Detect which cell encompasses the target text, then output its (X, Y) center coordinate. 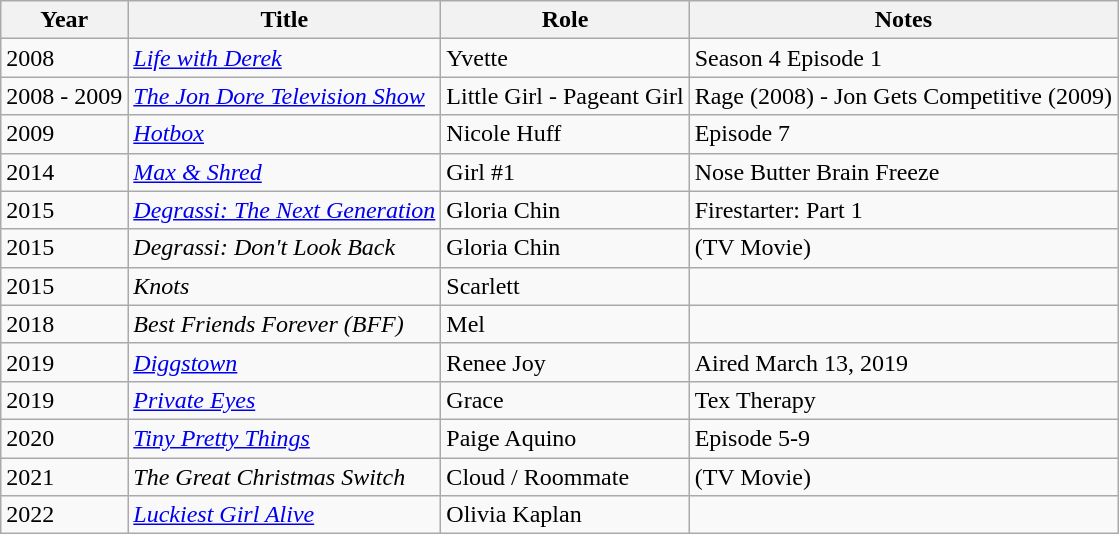
Year (64, 20)
Firestarter: Part 1 (903, 210)
2008 (64, 58)
Season 4 Episode 1 (903, 58)
Luckiest Girl Alive (284, 515)
2009 (64, 134)
The Jon Dore Television Show (284, 96)
Private Eyes (284, 400)
2014 (64, 172)
The Great Christmas Switch (284, 477)
Grace (565, 400)
Role (565, 20)
Max & Shred (284, 172)
2021 (64, 477)
Degrassi: Don't Look Back (284, 248)
2008 - 2009 (64, 96)
Girl #1 (565, 172)
Aired March 13, 2019 (903, 362)
Rage (2008) - Jon Gets Competitive (2009) (903, 96)
Yvette (565, 58)
2018 (64, 324)
Episode 7 (903, 134)
2020 (64, 438)
Tex Therapy (903, 400)
Hotbox (284, 134)
Degrassi: The Next Generation (284, 210)
Notes (903, 20)
Cloud / Roommate (565, 477)
Olivia Kaplan (565, 515)
Life with Derek (284, 58)
Episode 5-9 (903, 438)
Diggstown (284, 362)
Nicole Huff (565, 134)
Title (284, 20)
Paige Aquino (565, 438)
Tiny Pretty Things (284, 438)
Scarlett (565, 286)
Little Girl - Pageant Girl (565, 96)
Renee Joy (565, 362)
2022 (64, 515)
Mel (565, 324)
Best Friends Forever (BFF) (284, 324)
Knots (284, 286)
Nose Butter Brain Freeze (903, 172)
